Output the (X, Y) coordinate of the center of the cell containing the given text.  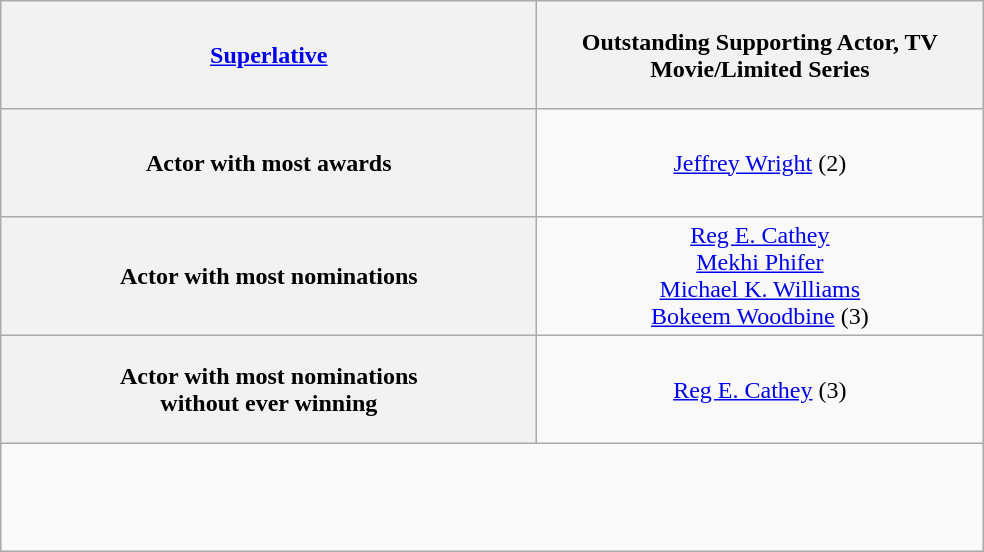
Reg E. CatheyMekhi PhiferMichael K. WilliamsBokeem Woodbine (3) (760, 276)
Reg E. Cathey (3) (760, 390)
Actor with most nominations (269, 276)
Outstanding Supporting Actor, TV Movie/Limited Series (760, 55)
Actor with most awards (269, 163)
Actor with most nominations without ever winning (269, 390)
Jeffrey Wright (2) (760, 163)
Superlative (269, 55)
